Extract the (X, Y) coordinate from the center of the cell holding the provided text.  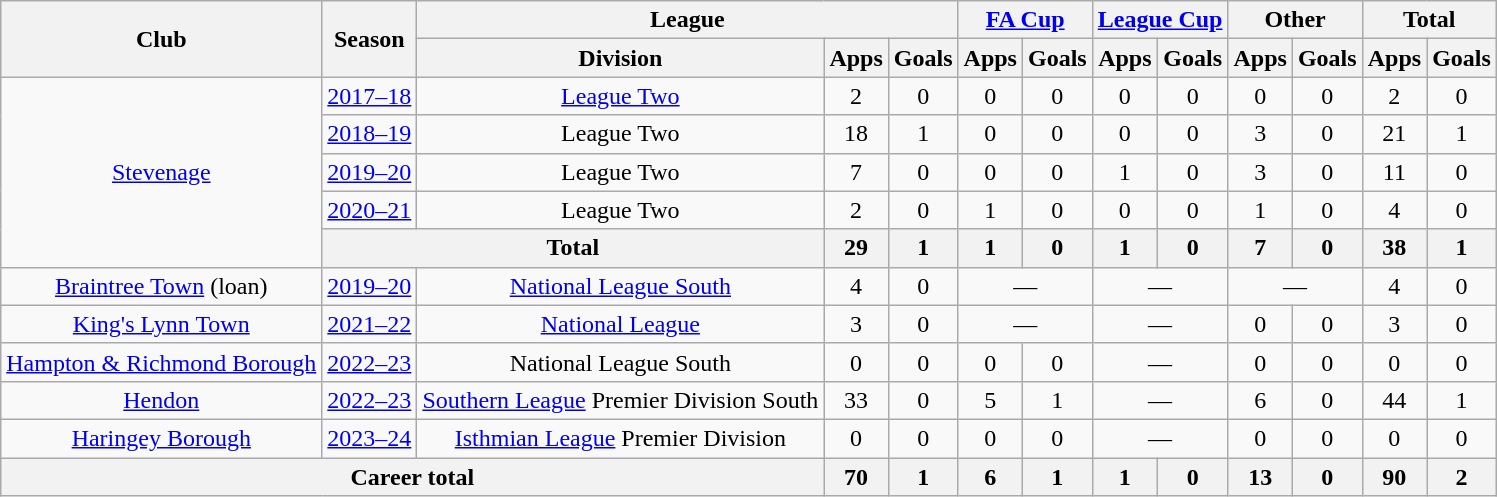
90 (1394, 477)
Club (162, 39)
2021–22 (370, 324)
38 (1394, 248)
13 (1260, 477)
21 (1394, 134)
18 (856, 134)
King's Lynn Town (162, 324)
Season (370, 39)
44 (1394, 400)
FA Cup (1025, 20)
Division (620, 58)
Haringey Borough (162, 438)
National League (620, 324)
2017–18 (370, 96)
Hendon (162, 400)
Isthmian League Premier Division (620, 438)
2020–21 (370, 210)
Career total (412, 477)
29 (856, 248)
Hampton & Richmond Borough (162, 362)
League Cup (1160, 20)
Braintree Town (loan) (162, 286)
2018–19 (370, 134)
11 (1394, 172)
5 (990, 400)
2023–24 (370, 438)
Southern League Premier Division South (620, 400)
League (688, 20)
70 (856, 477)
Other (1295, 20)
33 (856, 400)
Stevenage (162, 172)
